Output the (x, y) coordinate of the center of the cell containing the given text.  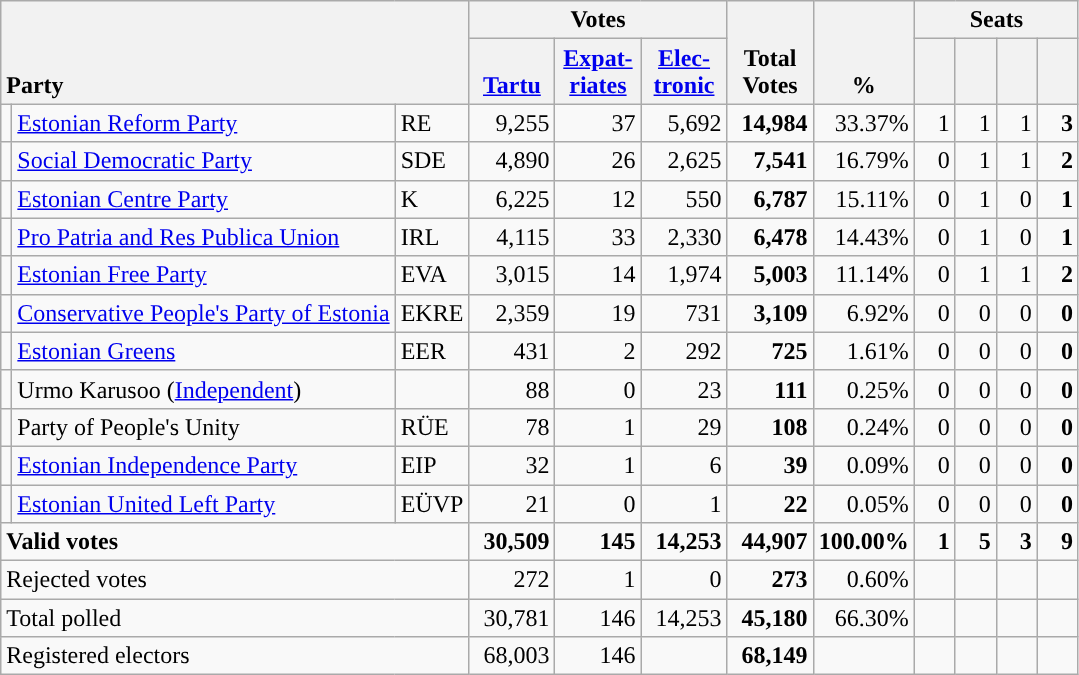
0.09% (864, 465)
6,787 (770, 199)
9 (1058, 542)
550 (684, 199)
14 (598, 275)
Elec- tronic (684, 72)
37 (598, 123)
Expat- riates (598, 72)
% (864, 52)
Seats (996, 20)
2,330 (684, 237)
Estonian Greens (204, 351)
Registered electors (235, 656)
292 (684, 351)
Estonian Free Party (204, 275)
725 (770, 351)
26 (598, 161)
Tartu (512, 72)
3,109 (770, 313)
68,149 (770, 656)
16.79% (864, 161)
IRL (432, 237)
EVA (432, 275)
Votes (598, 20)
5 (976, 542)
33.37% (864, 123)
5,003 (770, 275)
5,692 (684, 123)
Valid votes (235, 542)
6,478 (770, 237)
Conservative People's Party of Estonia (204, 313)
9,255 (512, 123)
Party (235, 52)
Estonian United Left Party (204, 503)
2,625 (684, 161)
78 (512, 427)
30,781 (512, 618)
11.14% (864, 275)
88 (512, 389)
44,907 (770, 542)
108 (770, 427)
K (432, 199)
14.43% (864, 237)
4,115 (512, 237)
Urmo Karusoo (Independent) (204, 389)
1,974 (684, 275)
3,015 (512, 275)
6,225 (512, 199)
272 (512, 580)
431 (512, 351)
32 (512, 465)
EIP (432, 465)
273 (770, 580)
Estonian Independence Party (204, 465)
1.61% (864, 351)
22 (770, 503)
Total Votes (770, 52)
68,003 (512, 656)
45,180 (770, 618)
100.00% (864, 542)
Estonian Reform Party (204, 123)
14,984 (770, 123)
7,541 (770, 161)
2,359 (512, 313)
0.60% (864, 580)
4,890 (512, 161)
SDE (432, 161)
39 (770, 465)
23 (684, 389)
EÜVP (432, 503)
66.30% (864, 618)
12 (598, 199)
145 (598, 542)
0.25% (864, 389)
0.05% (864, 503)
Social Democratic Party (204, 161)
19 (598, 313)
21 (512, 503)
29 (684, 427)
Total polled (235, 618)
Rejected votes (235, 580)
6 (684, 465)
Pro Patria and Res Publica Union (204, 237)
30,509 (512, 542)
15.11% (864, 199)
Estonian Centre Party (204, 199)
731 (684, 313)
111 (770, 389)
0.24% (864, 427)
EER (432, 351)
Party of People's Unity (204, 427)
6.92% (864, 313)
RE (432, 123)
RÜE (432, 427)
EKRE (432, 313)
33 (598, 237)
